Return [x, y] of the center of cell containing provided text 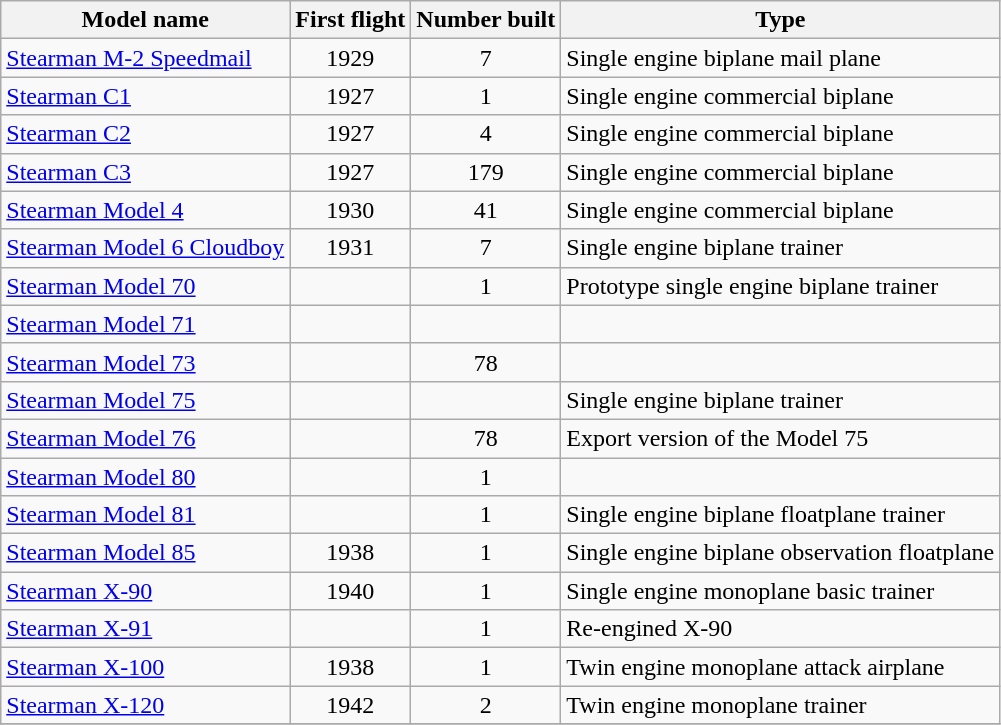
Type [780, 20]
41 [486, 210]
Stearman C3 [146, 172]
Stearman X-91 [146, 629]
Number built [486, 20]
2 [486, 705]
Single engine biplane observation floatplane [780, 553]
1940 [350, 591]
Single engine biplane floatplane trainer [780, 515]
Stearman Model 70 [146, 286]
Stearman Model 81 [146, 515]
Stearman X-90 [146, 591]
Twin engine monoplane attack airplane [780, 667]
Model name [146, 20]
Stearman Model 73 [146, 362]
Stearman X-120 [146, 705]
Single engine biplane mail plane [780, 58]
First flight [350, 20]
Single engine monoplane basic trainer [780, 591]
Stearman Model 75 [146, 400]
Stearman Model 85 [146, 553]
Twin engine monoplane trainer [780, 705]
1931 [350, 248]
Stearman C2 [146, 134]
Stearman Model 6 Cloudboy [146, 248]
Stearman Model 71 [146, 324]
4 [486, 134]
Stearman M-2 Speedmail [146, 58]
1929 [350, 58]
Stearman C1 [146, 96]
Stearman Model 80 [146, 477]
Prototype single engine biplane trainer [780, 286]
Re-engined X-90 [780, 629]
Stearman Model 4 [146, 210]
179 [486, 172]
1930 [350, 210]
Stearman Model 76 [146, 438]
Export version of the Model 75 [780, 438]
1942 [350, 705]
Stearman X-100 [146, 667]
